For the text-containing cell, return its midpoint in (X, Y) coordinate format. 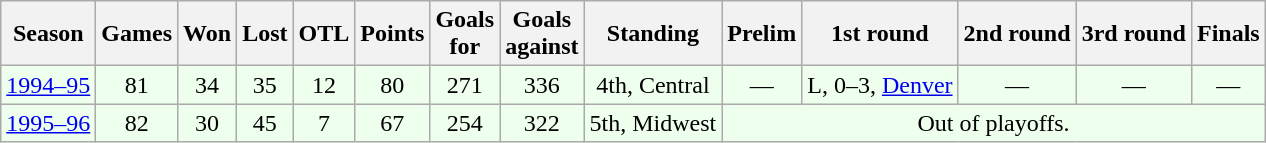
Goalsfor (465, 34)
Season (48, 34)
Out of playoffs. (994, 123)
Prelim (762, 34)
3rd round (1134, 34)
336 (542, 85)
OTL (324, 34)
45 (265, 123)
82 (137, 123)
4th, Central (653, 85)
2nd round (1017, 34)
L, 0–3, Denver (880, 85)
81 (137, 85)
Goalsagainst (542, 34)
254 (465, 123)
Games (137, 34)
Standing (653, 34)
35 (265, 85)
67 (392, 123)
34 (208, 85)
7 (324, 123)
271 (465, 85)
30 (208, 123)
1995–96 (48, 123)
80 (392, 85)
Won (208, 34)
1994–95 (48, 85)
Lost (265, 34)
12 (324, 85)
Points (392, 34)
5th, Midwest (653, 123)
1st round (880, 34)
322 (542, 123)
Finals (1228, 34)
